Capture the cell that displays the provided text and extract its (x, y) central coordinate. 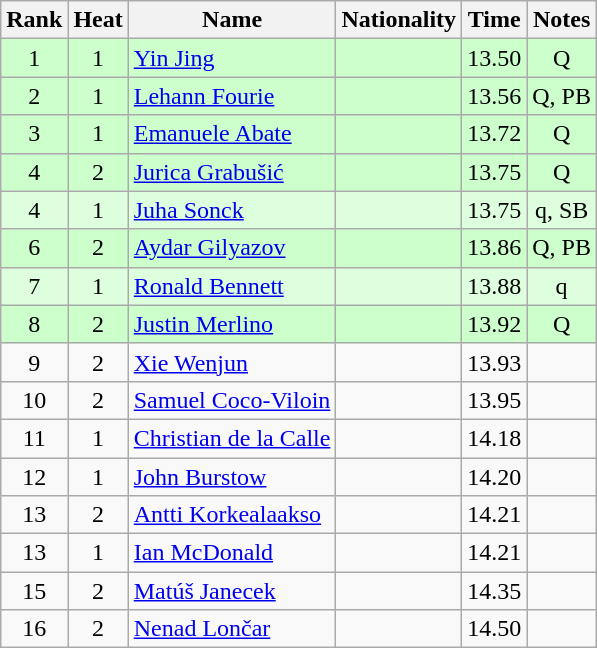
Ian McDonald (232, 553)
Emanuele Abate (232, 134)
Heat (98, 20)
Antti Korkealaakso (232, 515)
Aydar Gilyazov (232, 248)
3 (34, 134)
12 (34, 477)
Jurica Grabušić (232, 172)
Juha Sonck (232, 210)
Christian de la Calle (232, 438)
Ronald Bennett (232, 286)
q (562, 286)
Lehann Fourie (232, 96)
Justin Merlino (232, 324)
7 (34, 286)
8 (34, 324)
John Burstow (232, 477)
Samuel Coco-Viloin (232, 400)
14.18 (494, 438)
Time (494, 20)
13.56 (494, 96)
Yin Jing (232, 58)
Nenad Lončar (232, 629)
13.72 (494, 134)
15 (34, 591)
9 (34, 362)
14.35 (494, 591)
11 (34, 438)
Xie Wenjun (232, 362)
10 (34, 400)
13.86 (494, 248)
Nationality (399, 20)
Notes (562, 20)
14.20 (494, 477)
Rank (34, 20)
Name (232, 20)
13.95 (494, 400)
16 (34, 629)
Matúš Janecek (232, 591)
13.92 (494, 324)
13.50 (494, 58)
13.93 (494, 362)
14.50 (494, 629)
6 (34, 248)
13.88 (494, 286)
q, SB (562, 210)
